Extract the [X, Y] coordinate from the center of the cell holding the provided text.  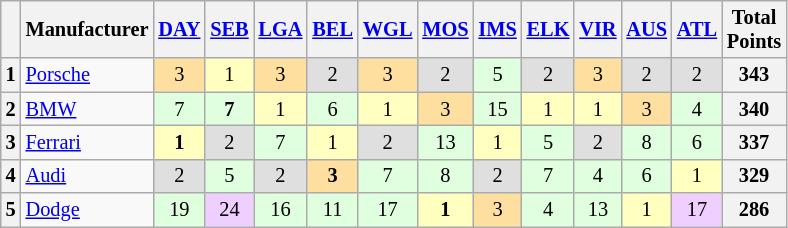
19 [179, 210]
Manufacturer [88, 29]
337 [754, 142]
343 [754, 75]
Porsche [88, 75]
ATL [697, 29]
340 [754, 109]
ELK [548, 29]
DAY [179, 29]
AUS [646, 29]
15 [497, 109]
IMS [497, 29]
SEB [229, 29]
24 [229, 210]
MOS [445, 29]
329 [754, 176]
Audi [88, 176]
Dodge [88, 210]
WGL [388, 29]
16 [281, 210]
Ferrari [88, 142]
BMW [88, 109]
TotalPoints [754, 29]
VIR [598, 29]
11 [332, 210]
BEL [332, 29]
LGA [281, 29]
286 [754, 210]
